Detect which cell encompasses the target text, then output its [X, Y] center coordinate. 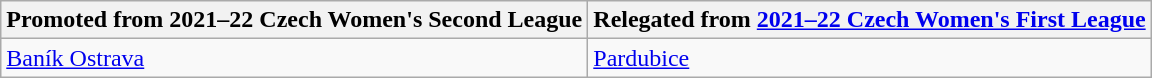
Pardubice [870, 58]
Relegated from 2021–22 Czech Women's First League [870, 20]
Baník Ostrava [294, 58]
Promoted from 2021–22 Czech Women's Second League [294, 20]
